Scan for the cell matching the given text and deliver its (x, y) coordinate at center. 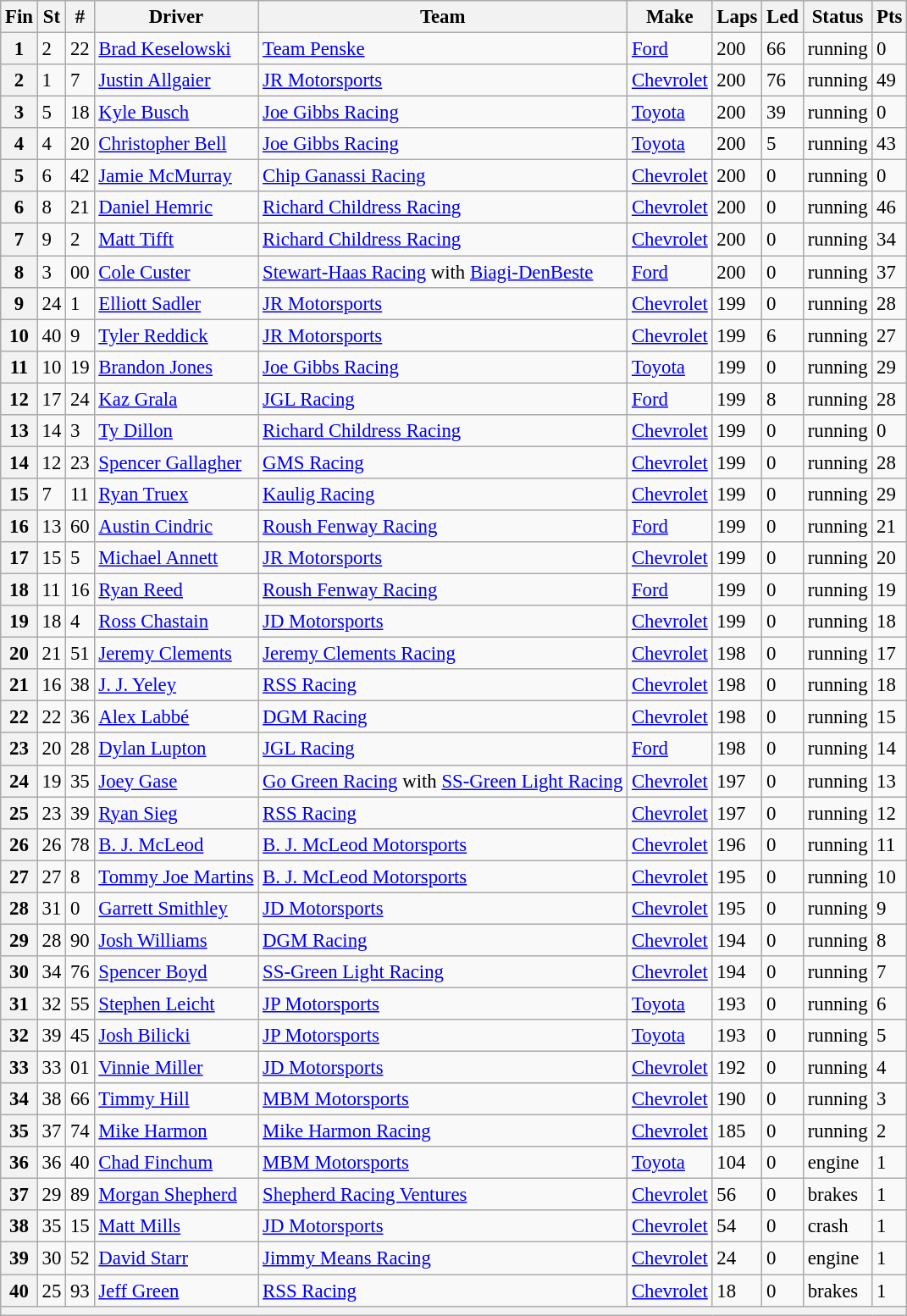
Christopher Bell (176, 144)
Pts (889, 17)
J. J. Yeley (176, 685)
00 (80, 272)
Alex Labbé (176, 717)
Kyle Busch (176, 113)
51 (80, 654)
78 (80, 844)
Jeremy Clements (176, 654)
Chad Finchum (176, 1163)
46 (889, 207)
Ryan Truex (176, 495)
crash (837, 1227)
Spencer Gallagher (176, 462)
196 (737, 844)
Make (670, 17)
Jeremy Clements Racing (443, 654)
60 (80, 526)
Ty Dillon (176, 431)
Jamie McMurray (176, 176)
Matt Tifft (176, 240)
# (80, 17)
SS-Green Light Racing (443, 972)
Matt Mills (176, 1227)
90 (80, 940)
49 (889, 80)
Josh Williams (176, 940)
185 (737, 1131)
Morgan Shepherd (176, 1195)
Justin Allgaier (176, 80)
43 (889, 144)
Go Green Racing with SS-Green Light Racing (443, 781)
104 (737, 1163)
Stephen Leicht (176, 1004)
Jeff Green (176, 1291)
192 (737, 1068)
Status (837, 17)
Tommy Joe Martins (176, 876)
Timmy Hill (176, 1099)
42 (80, 176)
01 (80, 1068)
B. J. McLeod (176, 844)
Austin Cindric (176, 526)
Elliott Sadler (176, 303)
Michael Annett (176, 558)
Laps (737, 17)
Team Penske (443, 49)
Kaz Grala (176, 399)
52 (80, 1258)
Chip Ganassi Racing (443, 176)
Mike Harmon Racing (443, 1131)
190 (737, 1099)
Dylan Lupton (176, 749)
Brad Keselowski (176, 49)
74 (80, 1131)
GMS Racing (443, 462)
Ryan Reed (176, 590)
Spencer Boyd (176, 972)
David Starr (176, 1258)
Led (783, 17)
Kaulig Racing (443, 495)
54 (737, 1227)
56 (737, 1195)
Fin (19, 17)
Vinnie Miller (176, 1068)
Cole Custer (176, 272)
Garrett Smithley (176, 909)
Joey Gase (176, 781)
Jimmy Means Racing (443, 1258)
93 (80, 1291)
Brandon Jones (176, 367)
45 (80, 1036)
Driver (176, 17)
St (51, 17)
Ryan Sieg (176, 813)
Ross Chastain (176, 622)
Shepherd Racing Ventures (443, 1195)
Tyler Reddick (176, 335)
Daniel Hemric (176, 207)
89 (80, 1195)
Josh Bilicki (176, 1036)
Team (443, 17)
Mike Harmon (176, 1131)
Stewart-Haas Racing with Biagi-DenBeste (443, 272)
55 (80, 1004)
